Return the [x, y] coordinate for the center point of the cell that contains the specified text.  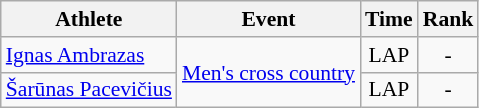
Time [389, 19]
Šarūnas Pacevičius [89, 90]
Ignas Ambrazas [89, 55]
Rank [448, 19]
Men's cross country [268, 72]
Athlete [89, 19]
Event [268, 19]
